Provide the (x, y) coordinate of the cell's center where the given text is located.  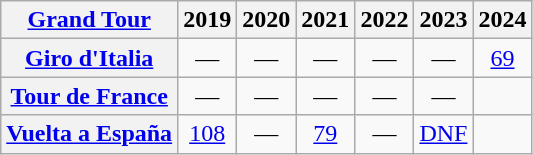
2020 (266, 20)
Giro d'Italia (90, 58)
108 (208, 134)
2022 (384, 20)
Grand Tour (90, 20)
2019 (208, 20)
Vuelta a España (90, 134)
69 (502, 58)
DNF (444, 134)
Tour de France (90, 96)
2024 (502, 20)
2023 (444, 20)
79 (326, 134)
2021 (326, 20)
